Extract the (X, Y) coordinate from the center of the cell holding the provided text.  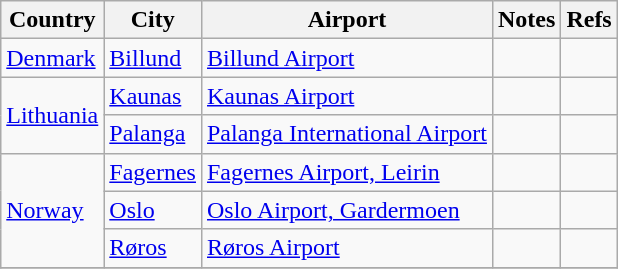
Billund Airport (346, 58)
Oslo (153, 210)
Fagernes (153, 172)
Fagernes Airport, Leirin (346, 172)
Refs (589, 20)
Palanga International Airport (346, 134)
Palanga (153, 134)
Norway (52, 210)
Røros (153, 248)
Kaunas (153, 96)
Røros Airport (346, 248)
City (153, 20)
Billund (153, 58)
Kaunas Airport (346, 96)
Airport (346, 20)
Country (52, 20)
Denmark (52, 58)
Oslo Airport, Gardermoen (346, 210)
Notes (526, 20)
Lithuania (52, 115)
